Scan for the cell matching the given text and deliver its [x, y] coordinate at center. 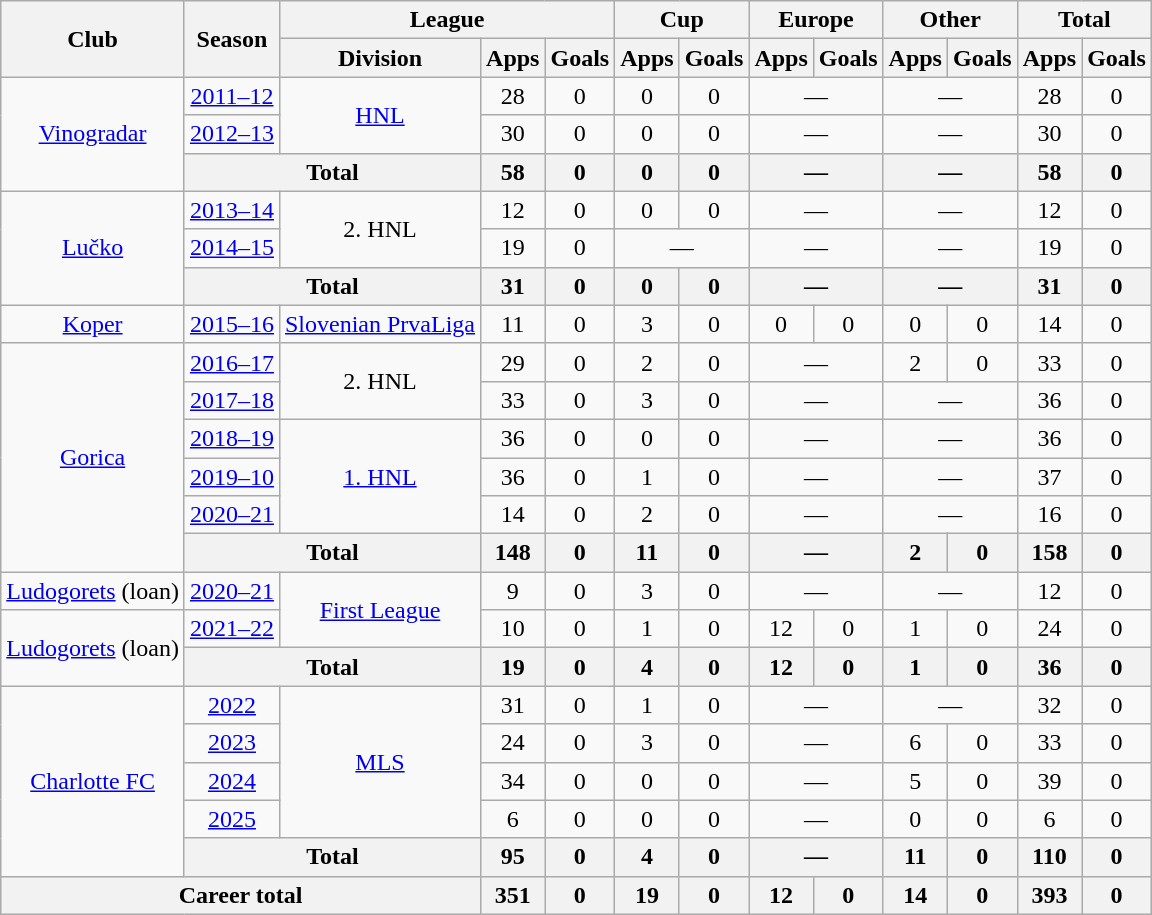
Club [93, 39]
2023 [232, 743]
2011–12 [232, 96]
16 [1049, 515]
2013–14 [232, 210]
2012–13 [232, 134]
9 [513, 591]
95 [513, 857]
Lučko [93, 248]
2014–15 [232, 248]
Career total [241, 895]
2021–22 [232, 629]
Cup [682, 20]
2016–17 [232, 362]
5 [915, 781]
2019–10 [232, 477]
37 [1049, 477]
39 [1049, 781]
League [446, 20]
1. HNL [380, 476]
2015–16 [232, 324]
158 [1049, 553]
Division [380, 58]
2024 [232, 781]
351 [513, 895]
2018–19 [232, 438]
Charlotte FC [93, 781]
2022 [232, 705]
2017–18 [232, 400]
34 [513, 781]
393 [1049, 895]
HNL [380, 115]
2025 [232, 819]
Other [950, 20]
110 [1049, 857]
148 [513, 553]
10 [513, 629]
Koper [93, 324]
32 [1049, 705]
29 [513, 362]
Slovenian PrvaLiga [380, 324]
Europe [816, 20]
MLS [380, 762]
Vinogradar [93, 134]
Gorica [93, 457]
First League [380, 610]
Season [232, 39]
